Determine the [X, Y] coordinate at the center of the cell enclosing the given text.  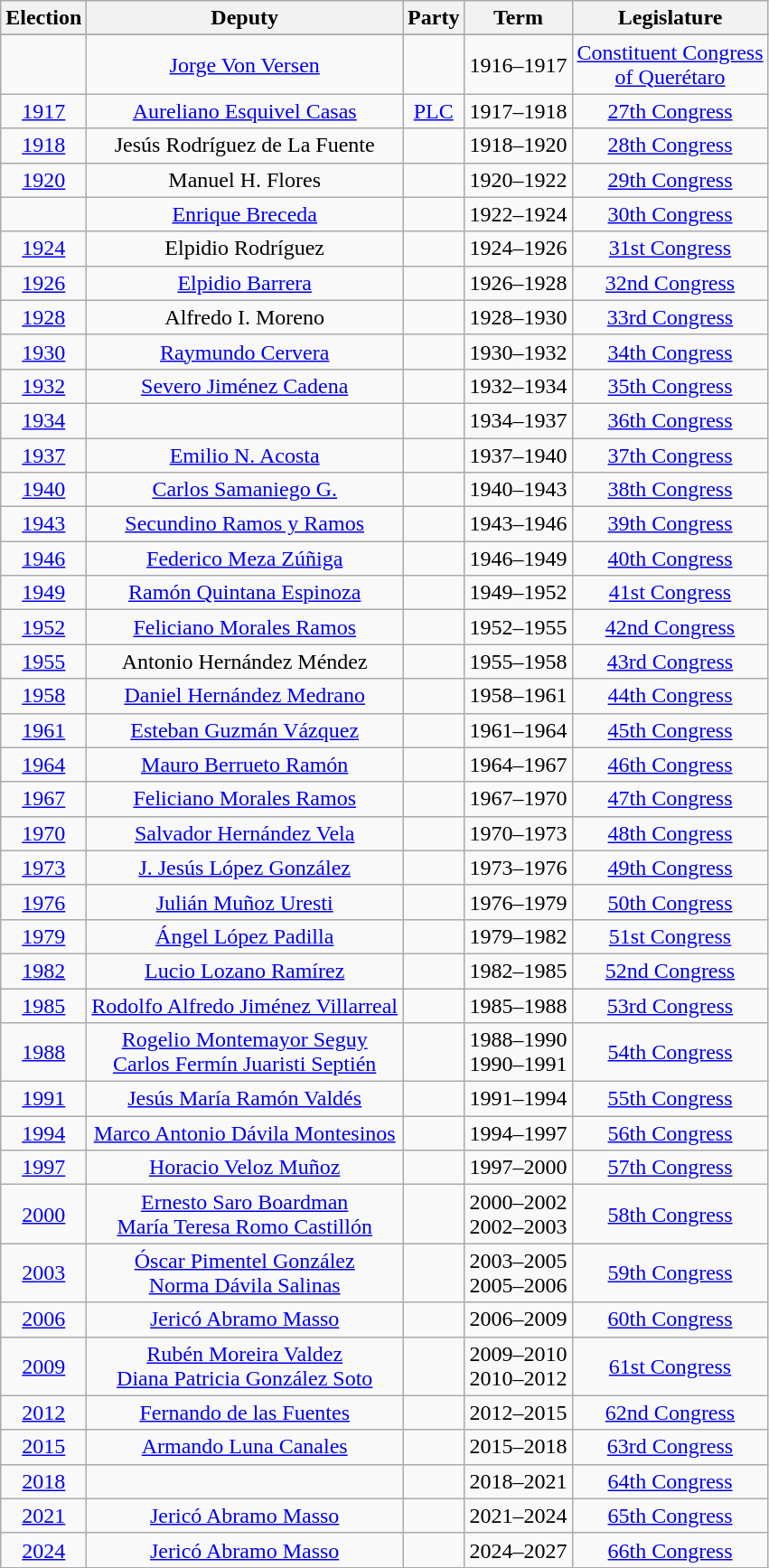
2018 [43, 1481]
33rd Congress [671, 317]
1916–1917 [519, 65]
Marco Antonio Dávila Montesinos [245, 1133]
1994 [43, 1133]
Mauro Berrueto Ramón [245, 765]
56th Congress [671, 1133]
30th Congress [671, 214]
PLC [434, 111]
Daniel Hernández Medrano [245, 696]
2006–2009 [519, 1319]
38th Congress [671, 490]
Horacio Veloz Muñoz [245, 1168]
31st Congress [671, 249]
2024 [43, 1550]
1917 [43, 111]
Enrique Breceda [245, 214]
1917–1918 [519, 111]
Fernando de las Fuentes [245, 1413]
Aureliano Esquivel Casas [245, 111]
Jorge Von Versen [245, 65]
2009–20102010–2012 [519, 1366]
54th Congress [671, 1052]
2003–20052005–2006 [519, 1272]
Lucio Lozano Ramírez [245, 971]
2024–2027 [519, 1550]
1958 [43, 696]
2015–2018 [519, 1447]
59th Congress [671, 1272]
39th Congress [671, 524]
55th Congress [671, 1099]
Secundino Ramos y Ramos [245, 524]
Carlos Samaniego G. [245, 490]
45th Congress [671, 730]
1920–1922 [519, 180]
1949–1952 [519, 593]
2021–2024 [519, 1516]
Rubén Moreira ValdezDiana Patricia González Soto [245, 1366]
Legislature [671, 18]
1928 [43, 317]
44th Congress [671, 696]
J. Jesús López González [245, 868]
Jesús María Ramón Valdés [245, 1099]
Manuel H. Flores [245, 180]
1979–1982 [519, 936]
1985 [43, 1006]
Term [519, 18]
1928–1930 [519, 317]
27th Congress [671, 111]
51st Congress [671, 936]
1997–2000 [519, 1168]
1932–1934 [519, 386]
52nd Congress [671, 971]
Salvador Hernández Vela [245, 833]
1949 [43, 593]
1946–1949 [519, 559]
47th Congress [671, 799]
1922–1924 [519, 214]
2012 [43, 1413]
1988 [43, 1052]
1976 [43, 902]
2009 [43, 1366]
41st Congress [671, 593]
2000–20022002–2003 [519, 1215]
37th Congress [671, 455]
Antonio Hernández Méndez [245, 662]
1991 [43, 1099]
1943–1946 [519, 524]
1930–1932 [519, 352]
1937–1940 [519, 455]
Raymundo Cervera [245, 352]
2012–2015 [519, 1413]
1924 [43, 249]
1934–1937 [519, 420]
1955 [43, 662]
1952 [43, 627]
50th Congress [671, 902]
62nd Congress [671, 1413]
Armando Luna Canales [245, 1447]
58th Congress [671, 1215]
Party [434, 18]
1982–1985 [519, 971]
2003 [43, 1272]
Severo Jiménez Cadena [245, 386]
2015 [43, 1447]
40th Congress [671, 559]
35th Congress [671, 386]
1964 [43, 765]
49th Congress [671, 868]
64th Congress [671, 1481]
Rodolfo Alfredo Jiménez Villarreal [245, 1006]
34th Congress [671, 352]
1920 [43, 180]
1994–1997 [519, 1133]
1985–1988 [519, 1006]
28th Congress [671, 146]
1982 [43, 971]
1970 [43, 833]
Emilio N. Acosta [245, 455]
1973–1976 [519, 868]
60th Congress [671, 1319]
65th Congress [671, 1516]
1952–1955 [519, 627]
1967 [43, 799]
1967–1970 [519, 799]
1932 [43, 386]
Ramón Quintana Espinoza [245, 593]
1964–1967 [519, 765]
Elpidio Barrera [245, 283]
1946 [43, 559]
Deputy [245, 18]
1943 [43, 524]
Jesús Rodríguez de La Fuente [245, 146]
1926–1928 [519, 283]
1997 [43, 1168]
Alfredo I. Moreno [245, 317]
63rd Congress [671, 1447]
32nd Congress [671, 283]
1991–1994 [519, 1099]
1940–1943 [519, 490]
Ángel López Padilla [245, 936]
1934 [43, 420]
Esteban Guzmán Vázquez [245, 730]
Rogelio Montemayor SeguyCarlos Fermín Juaristi Septién [245, 1052]
1940 [43, 490]
1937 [43, 455]
1988–19901990–1991 [519, 1052]
48th Congress [671, 833]
1918 [43, 146]
2021 [43, 1516]
Elpidio Rodríguez [245, 249]
1976–1979 [519, 902]
Óscar Pimentel GonzálezNorma Dávila Salinas [245, 1272]
1961–1964 [519, 730]
1958–1961 [519, 696]
57th Congress [671, 1168]
Election [43, 18]
29th Congress [671, 180]
43rd Congress [671, 662]
Constituent Congressof Querétaro [671, 65]
61st Congress [671, 1366]
1979 [43, 936]
46th Congress [671, 765]
2018–2021 [519, 1481]
1930 [43, 352]
1973 [43, 868]
1955–1958 [519, 662]
36th Congress [671, 420]
2006 [43, 1319]
1970–1973 [519, 833]
1961 [43, 730]
Ernesto Saro BoardmanMaría Teresa Romo Castillón [245, 1215]
53rd Congress [671, 1006]
1918–1920 [519, 146]
2000 [43, 1215]
Julián Muñoz Uresti [245, 902]
66th Congress [671, 1550]
1926 [43, 283]
1924–1926 [519, 249]
42nd Congress [671, 627]
Federico Meza Zúñiga [245, 559]
